Output the [x, y] coordinate of the center of the cell containing the given text.  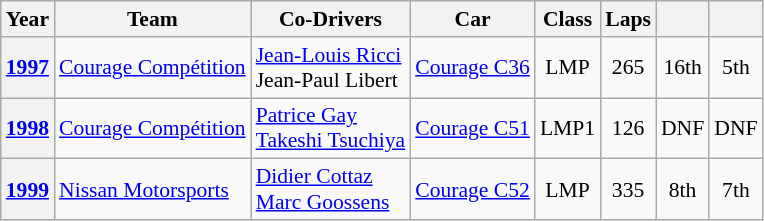
Co-Drivers [331, 19]
Year [28, 19]
16th [682, 68]
5th [736, 68]
Car [472, 19]
Class [568, 19]
Didier Cottaz Marc Goossens [331, 190]
7th [736, 190]
1999 [28, 190]
Patrice Gay Takeshi Tsuchiya [331, 128]
Nissan Motorsports [152, 190]
Laps [628, 19]
Jean-Louis Ricci Jean-Paul Libert [331, 68]
126 [628, 128]
1998 [28, 128]
Team [152, 19]
Courage C36 [472, 68]
1997 [28, 68]
Courage C52 [472, 190]
8th [682, 190]
LMP1 [568, 128]
Courage C51 [472, 128]
265 [628, 68]
335 [628, 190]
